Output the (x, y) coordinate of the center of the cell containing the given text.  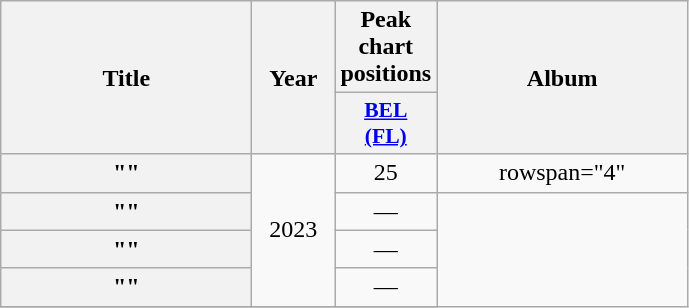
Album (562, 78)
rowspan="4" (562, 173)
2023 (294, 230)
25 (386, 173)
Year (294, 78)
Title (126, 78)
Peak chart positions (386, 47)
BEL(FL) (386, 124)
